For the text-containing cell, return its midpoint in (X, Y) coordinate format. 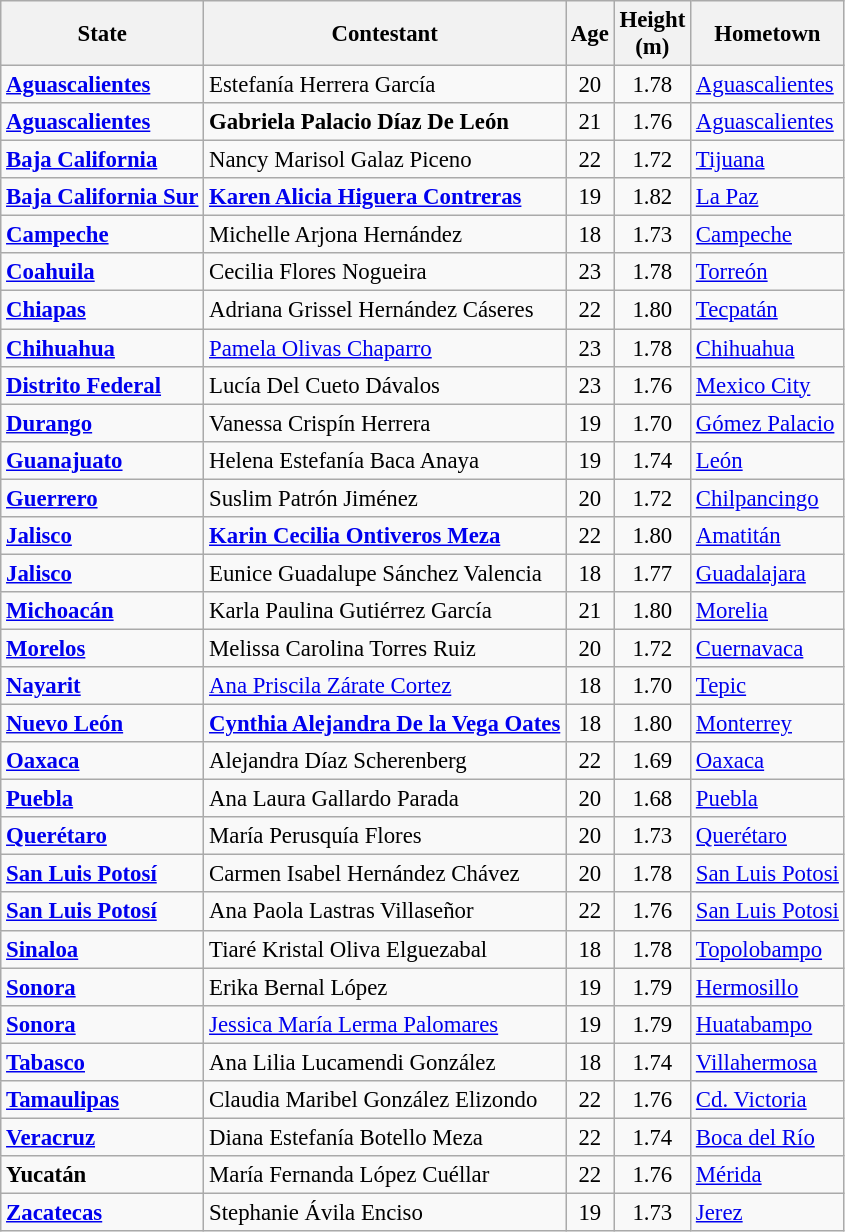
Zacatecas (102, 1212)
Tecpatán (768, 310)
Diana Estefanía Botello Meza (385, 1137)
Eunice Guadalupe Sánchez Valencia (385, 573)
Gómez Palacio (768, 423)
Helena Estefanía Baca Anaya (385, 460)
Distrito Federal (102, 385)
Estefanía Herrera García (385, 85)
Alejandra Díaz Scherenberg (385, 761)
Carmen Isabel Hernández Chávez (385, 874)
Baja California Sur (102, 197)
Erika Bernal López (385, 987)
Nayarit (102, 686)
Pamela Olivas Chaparro (385, 348)
1.82 (652, 197)
Ana Lilia Lucamendi González (385, 1062)
Guerrero (102, 498)
Chilpancingo (768, 498)
María Perusquía Flores (385, 836)
1.68 (652, 799)
Yucatán (102, 1175)
Guanajuato (102, 460)
Guadalajara (768, 573)
Karin Cecilia Ontiveros Meza (385, 536)
Hermosillo (768, 987)
Lucía Del Cueto Dávalos (385, 385)
Karen Alicia Higuera Contreras (385, 197)
Nancy Marisol Galaz Piceno (385, 160)
Morelos (102, 648)
Claudia Maribel González Elizondo (385, 1100)
Adriana Grissel Hernández Cáseres (385, 310)
Tamaulipas (102, 1100)
Karla Paulina Gutiérrez García (385, 611)
Stephanie Ávila Enciso (385, 1212)
Suslim Patrón Jiménez (385, 498)
Boca del Río (768, 1137)
Hometown (768, 34)
María Fernanda López Cuéllar (385, 1175)
Ana Paola Lastras Villaseñor (385, 912)
Age (590, 34)
Cd. Victoria (768, 1100)
Coahuila (102, 273)
Baja California (102, 160)
1.77 (652, 573)
Morelia (768, 611)
Mérida (768, 1175)
Jessica María Lerma Palomares (385, 1024)
Veracruz (102, 1137)
Ana Priscila Zárate Cortez (385, 686)
State (102, 34)
Villahermosa (768, 1062)
Tabasco (102, 1062)
Ana Laura Gallardo Parada (385, 799)
Tiaré Kristal Oliva Elguezabal (385, 949)
Tepic (768, 686)
Sinaloa (102, 949)
Cecilia Flores Nogueira (385, 273)
Chiapas (102, 310)
Cynthia Alejandra De la Vega Oates (385, 724)
Monterrey (768, 724)
Michelle Arjona Hernández (385, 235)
Tijuana (768, 160)
Gabriela Palacio Díaz De León (385, 122)
Torreón (768, 273)
Vanessa Crispín Herrera (385, 423)
Height (m) (652, 34)
León (768, 460)
Topolobampo (768, 949)
Melissa Carolina Torres Ruiz (385, 648)
Jerez (768, 1212)
Contestant (385, 34)
La Paz (768, 197)
Michoacán (102, 611)
1.69 (652, 761)
Durango (102, 423)
Mexico City (768, 385)
Nuevo León (102, 724)
Cuernavaca (768, 648)
Amatitán (768, 536)
Huatabampo (768, 1024)
